From the cell containing the given text, extract its center point as (X, Y) coordinate. 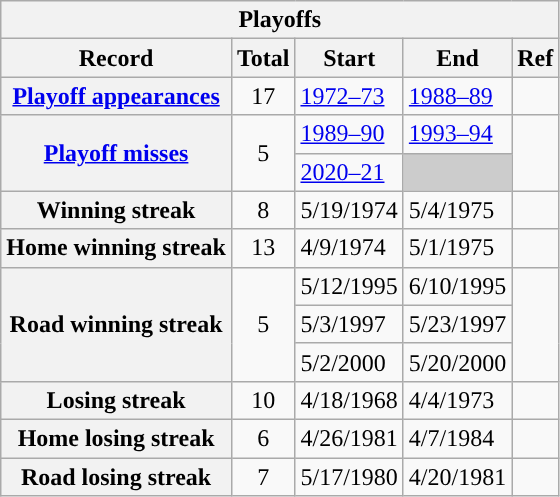
4/7/1984 (457, 438)
Playoff appearances (116, 96)
Winning streak (116, 210)
1988–89 (457, 96)
4/9/1974 (349, 248)
4/20/1981 (457, 477)
4/26/1981 (349, 438)
Home winning streak (116, 248)
5/20/2000 (457, 362)
1972–73 (349, 96)
Losing streak (116, 400)
13 (263, 248)
1993–94 (457, 134)
Record (116, 58)
Playoffs (280, 20)
4/4/1973 (457, 400)
Total (263, 58)
10 (263, 400)
6 (263, 438)
2020–21 (349, 172)
5/2/2000 (349, 362)
17 (263, 96)
5/1/1975 (457, 248)
Playoff misses (116, 153)
Road winning streak (116, 324)
7 (263, 477)
5/23/1997 (457, 324)
1989–90 (349, 134)
Ref (536, 58)
5/4/1975 (457, 210)
Home losing streak (116, 438)
6/10/1995 (457, 286)
8 (263, 210)
Road losing streak (116, 477)
5/12/1995 (349, 286)
End (457, 58)
Start (349, 58)
5/3/1997 (349, 324)
5/17/1980 (349, 477)
4/18/1968 (349, 400)
5/19/1974 (349, 210)
